Return [x, y] of the center of cell containing provided text 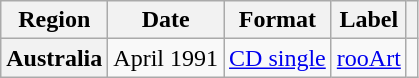
Region [54, 20]
April 1991 [166, 58]
Format [278, 20]
Date [166, 20]
Label [368, 20]
Australia [54, 58]
rooArt [368, 58]
CD single [278, 58]
